Scan for the cell matching the given text and deliver its (x, y) coordinate at center. 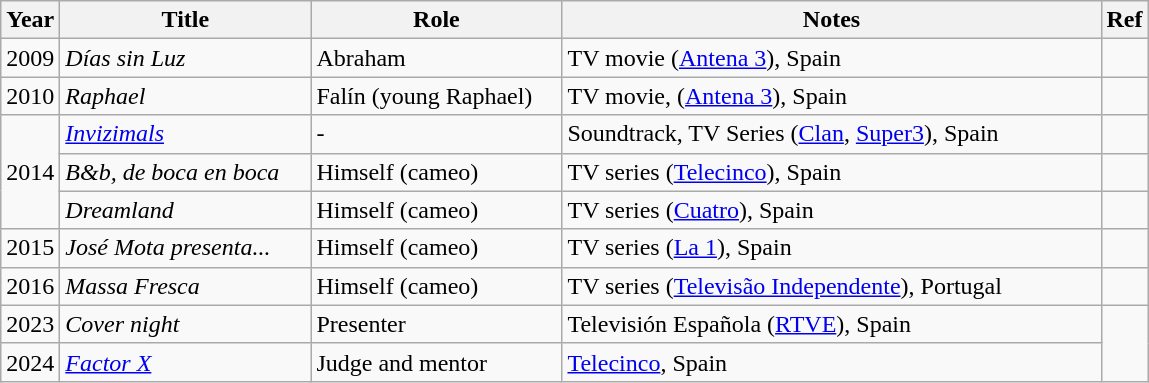
Factor X (186, 362)
Días sin Luz (186, 58)
Soundtrack, TV Series (Clan, Super3), Spain (832, 134)
Year (30, 20)
José Mota presenta... (186, 248)
Abraham (436, 58)
Title (186, 20)
2010 (30, 96)
Dreamland (186, 210)
Telecinco, Spain (832, 362)
TV movie, (Antena 3), Spain (832, 96)
TV movie (Antena 3), Spain (832, 58)
2024 (30, 362)
TV series (Cuatro), Spain (832, 210)
Invizimals (186, 134)
Falín (young Raphael) (436, 96)
Judge and mentor (436, 362)
Massa Fresca (186, 286)
2023 (30, 324)
2015 (30, 248)
- (436, 134)
2009 (30, 58)
TV series (Telecinco), Spain (832, 172)
Role (436, 20)
B&b, de boca en boca (186, 172)
Televisión Española (RTVE), Spain (832, 324)
Presenter (436, 324)
TV series (Televisão Independente), Portugal (832, 286)
Notes (832, 20)
TV series (La 1), Spain (832, 248)
Ref (1124, 20)
2016 (30, 286)
Raphael (186, 96)
Cover night (186, 324)
2014 (30, 172)
